From the cell containing the given text, extract its center point as (x, y) coordinate. 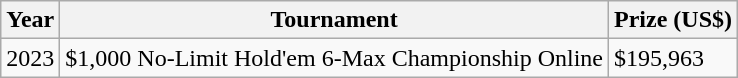
$195,963 (672, 58)
Prize (US$) (672, 20)
Year (30, 20)
$1,000 No-Limit Hold'em 6-Max Championship Online (334, 58)
Tournament (334, 20)
2023 (30, 58)
